Search for the cell housing the specified text and yield its [X, Y] center coordinate. 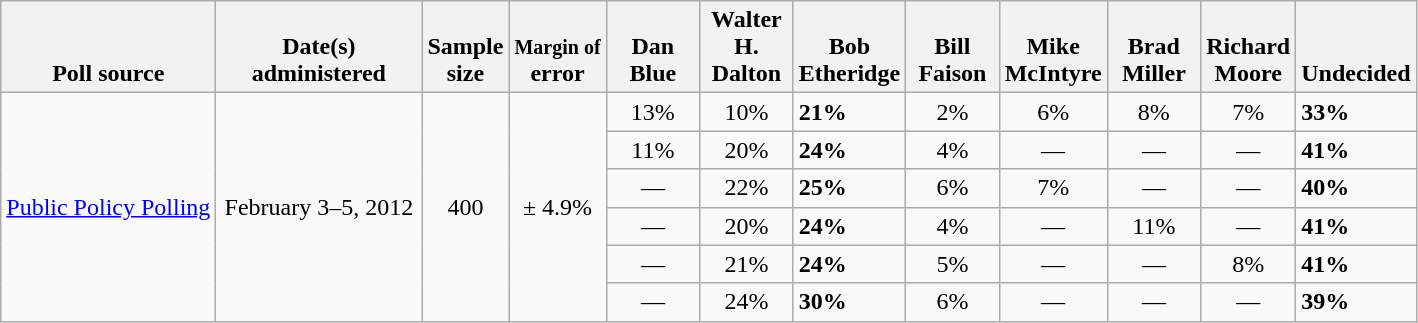
± 4.9% [558, 207]
2% [953, 112]
DanBlue [653, 47]
13% [653, 112]
33% [1356, 112]
5% [953, 264]
Walter H.Dalton [747, 47]
22% [747, 188]
BobEtheridge [849, 47]
Margin oferror [558, 47]
RichardMoore [1248, 47]
25% [849, 188]
February 3–5, 2012 [319, 207]
39% [1356, 302]
40% [1356, 188]
400 [466, 207]
Public Policy Polling [108, 207]
Undecided [1356, 47]
10% [747, 112]
BillFaison [953, 47]
30% [849, 302]
Date(s)administered [319, 47]
Samplesize [466, 47]
MikeMcIntyre [1053, 47]
BradMiller [1154, 47]
Poll source [108, 47]
